Scan for the cell matching the given text and deliver its (X, Y) coordinate at center. 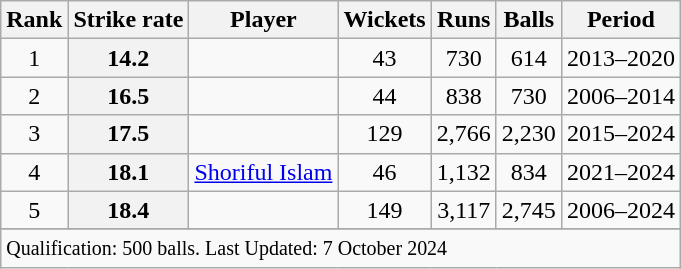
1 (34, 58)
Rank (34, 20)
2021–2024 (620, 172)
838 (464, 96)
Shoriful Islam (264, 172)
Wickets (384, 20)
1,132 (464, 172)
2 (34, 96)
16.5 (128, 96)
3,117 (464, 210)
834 (528, 172)
46 (384, 172)
149 (384, 210)
2,230 (528, 134)
44 (384, 96)
4 (34, 172)
43 (384, 58)
Balls (528, 20)
2006–2024 (620, 210)
Period (620, 20)
Strike rate (128, 20)
Player (264, 20)
2013–2020 (620, 58)
5 (34, 210)
14.2 (128, 58)
Qualification: 500 balls. Last Updated: 7 October 2024 (341, 248)
2015–2024 (620, 134)
2006–2014 (620, 96)
18.4 (128, 210)
3 (34, 134)
2,745 (528, 210)
Runs (464, 20)
129 (384, 134)
2,766 (464, 134)
614 (528, 58)
18.1 (128, 172)
17.5 (128, 134)
